Capture the cell that displays the provided text and extract its (X, Y) central coordinate. 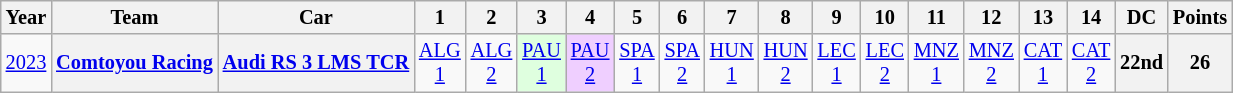
MNZ2 (992, 63)
26 (1200, 63)
CAT2 (1091, 63)
Points (1200, 17)
SPA2 (682, 63)
PAU2 (590, 63)
14 (1091, 17)
22nd (1142, 63)
LEC2 (885, 63)
Year (26, 17)
SPA1 (636, 63)
PAU1 (542, 63)
2 (492, 17)
13 (1043, 17)
Audi RS 3 LMS TCR (316, 63)
MNZ1 (936, 63)
4 (590, 17)
9 (836, 17)
Comtoyou Racing (134, 63)
7 (732, 17)
ALG2 (492, 63)
3 (542, 17)
Team (134, 17)
HUN2 (786, 63)
12 (992, 17)
CAT1 (1043, 63)
6 (682, 17)
LEC1 (836, 63)
ALG1 (440, 63)
DC (1142, 17)
5 (636, 17)
11 (936, 17)
2023 (26, 63)
10 (885, 17)
Car (316, 17)
8 (786, 17)
1 (440, 17)
HUN1 (732, 63)
